Output the [X, Y] coordinate of the center of the cell containing the given text.  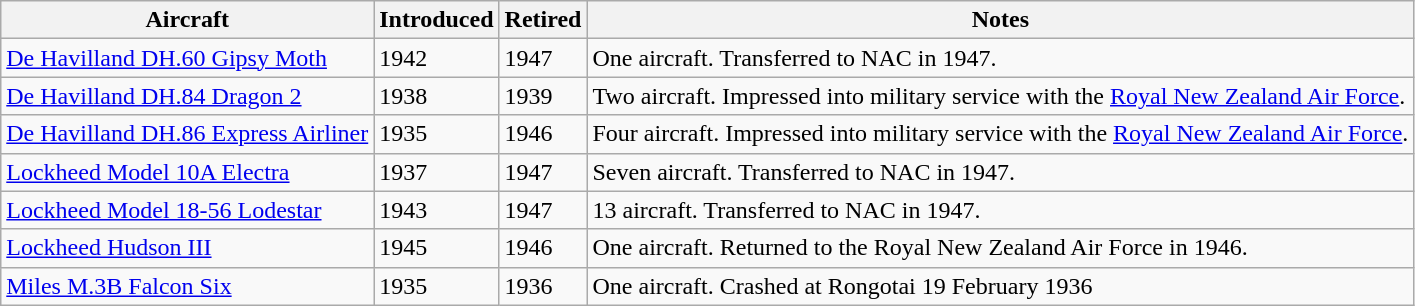
One aircraft. Transferred to NAC in 1947. [1000, 58]
13 aircraft. Transferred to NAC in 1947. [1000, 210]
Lockheed Hudson III [188, 248]
Two aircraft. Impressed into military service with the Royal New Zealand Air Force. [1000, 96]
Introduced [436, 20]
De Havilland DH.60 Gipsy Moth [188, 58]
1938 [436, 96]
Notes [1000, 20]
Miles M.3B Falcon Six [188, 286]
1943 [436, 210]
Seven aircraft. Transferred to NAC in 1947. [1000, 172]
1942 [436, 58]
De Havilland DH.86 Express Airliner [188, 134]
Retired [543, 20]
De Havilland DH.84 Dragon 2 [188, 96]
One aircraft. Returned to the Royal New Zealand Air Force in 1946. [1000, 248]
Lockheed Model 10A Electra [188, 172]
One aircraft. Crashed at Rongotai 19 February 1936 [1000, 286]
Four aircraft. Impressed into military service with the Royal New Zealand Air Force. [1000, 134]
Lockheed Model 18-56 Lodestar [188, 210]
1939 [543, 96]
Aircraft [188, 20]
1945 [436, 248]
1936 [543, 286]
1937 [436, 172]
